Identify which cell holds the provided text, then report its (X, Y) central coordinate. 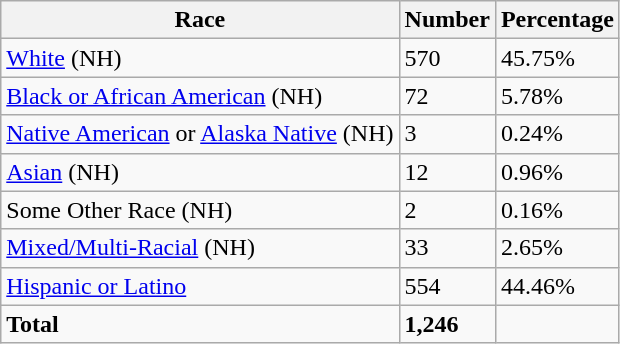
Asian (NH) (200, 172)
White (NH) (200, 58)
Race (200, 20)
0.24% (557, 134)
Number (447, 20)
2.65% (557, 248)
44.46% (557, 286)
45.75% (557, 58)
2 (447, 210)
Black or African American (NH) (200, 96)
570 (447, 58)
Percentage (557, 20)
3 (447, 134)
33 (447, 248)
0.96% (557, 172)
554 (447, 286)
5.78% (557, 96)
Mixed/Multi-Racial (NH) (200, 248)
12 (447, 172)
Hispanic or Latino (200, 286)
Total (200, 324)
Some Other Race (NH) (200, 210)
0.16% (557, 210)
72 (447, 96)
Native American or Alaska Native (NH) (200, 134)
1,246 (447, 324)
